Search for the cell housing the specified text and yield its [X, Y] center coordinate. 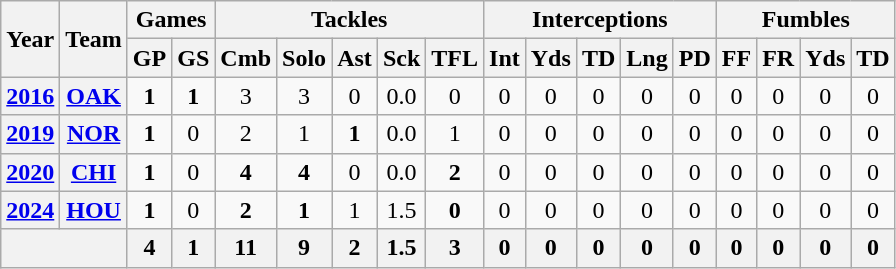
Sck [401, 58]
Year [30, 39]
PD [694, 58]
2016 [30, 96]
FF [736, 58]
Cmb [246, 58]
FR [778, 58]
Fumbles [806, 20]
Games [170, 20]
TFL [455, 58]
GS [194, 58]
Interceptions [600, 20]
OAK [94, 96]
Int [505, 58]
2019 [30, 134]
HOU [94, 210]
2024 [30, 210]
9 [304, 248]
GP [149, 58]
2020 [30, 172]
Lng [647, 58]
Solo [304, 58]
NOR [94, 134]
CHI [94, 172]
Team [94, 39]
Ast [355, 58]
Tackles [350, 20]
11 [246, 248]
